Pinpoint the cell where the given text exists, returning its (X, Y) midpoint coordinate. 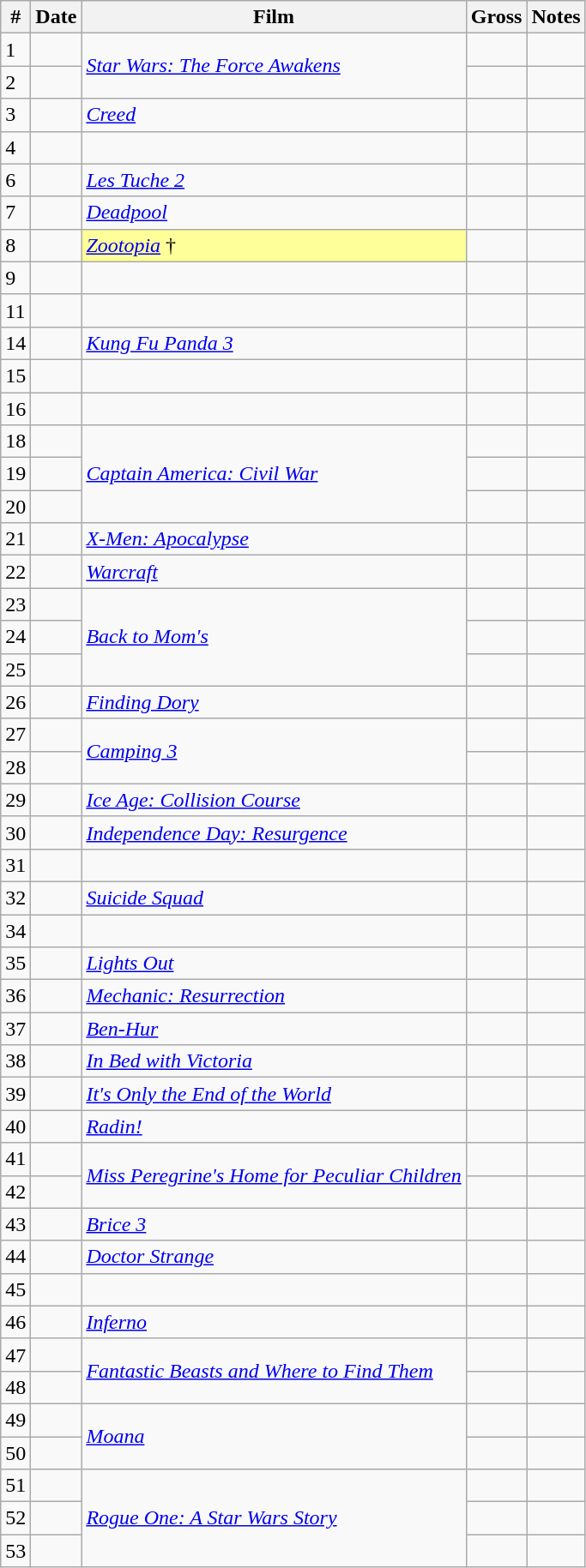
Gross (496, 17)
24 (15, 637)
40 (15, 1126)
43 (15, 1224)
51 (15, 1486)
30 (15, 832)
Rogue One: A Star Wars Story (274, 1518)
Les Tuche 2 (274, 180)
1 (15, 50)
50 (15, 1453)
8 (15, 245)
47 (15, 1355)
3 (15, 115)
Lights Out (274, 964)
Date (57, 17)
36 (15, 996)
39 (15, 1094)
6 (15, 180)
41 (15, 1159)
46 (15, 1322)
Ice Age: Collision Course (274, 800)
Notes (556, 17)
Film (274, 17)
32 (15, 898)
19 (15, 474)
In Bed with Victoria (274, 1061)
Moana (274, 1436)
Inferno (274, 1322)
22 (15, 572)
Independence Day: Resurgence (274, 832)
Kung Fu Panda 3 (274, 343)
Warcraft (274, 572)
20 (15, 507)
21 (15, 539)
35 (15, 964)
Doctor Strange (274, 1257)
26 (15, 702)
Deadpool (274, 213)
45 (15, 1289)
# (15, 17)
48 (15, 1387)
34 (15, 930)
Creed (274, 115)
52 (15, 1518)
Zootopia † (274, 245)
37 (15, 1029)
18 (15, 442)
14 (15, 343)
It's Only the End of the World (274, 1094)
9 (15, 278)
Back to Mom's (274, 637)
42 (15, 1192)
11 (15, 310)
38 (15, 1061)
Miss Peregrine's Home for Peculiar Children (274, 1175)
25 (15, 670)
Brice 3 (274, 1224)
4 (15, 147)
29 (15, 800)
Camping 3 (274, 751)
Finding Dory (274, 702)
53 (15, 1551)
28 (15, 767)
Fantastic Beasts and Where to Find Them (274, 1371)
15 (15, 375)
Star Wars: The Force Awakens (274, 66)
Mechanic: Resurrection (274, 996)
44 (15, 1257)
2 (15, 82)
X-Men: Apocalypse (274, 539)
Suicide Squad (274, 898)
7 (15, 213)
Captain America: Civil War (274, 474)
31 (15, 865)
49 (15, 1420)
Radin! (274, 1126)
23 (15, 604)
16 (15, 409)
Ben-Hur (274, 1029)
27 (15, 735)
